Find where the given text appears and provide that cell's center as [X, Y] coordinate. 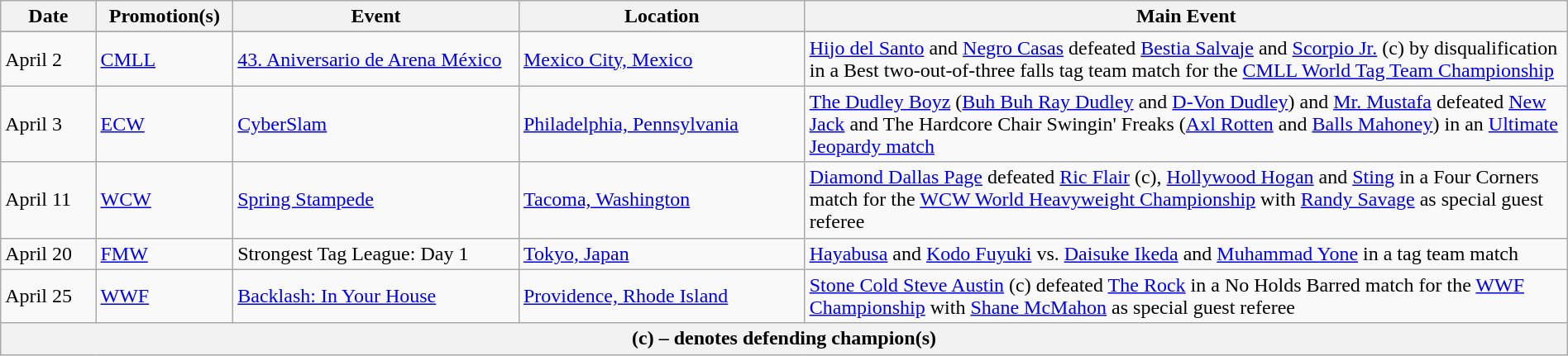
Main Event [1186, 17]
(c) – denotes defending champion(s) [784, 339]
Philadelphia, Pennsylvania [662, 124]
Event [376, 17]
April 25 [48, 296]
April 20 [48, 254]
FMW [165, 254]
Spring Stampede [376, 200]
ECW [165, 124]
Mexico City, Mexico [662, 59]
April 3 [48, 124]
Date [48, 17]
43. Aniversario de Arena México [376, 59]
Promotion(s) [165, 17]
CyberSlam [376, 124]
CMLL [165, 59]
Hayabusa and Kodo Fuyuki vs. Daisuke Ikeda and Muhammad Yone in a tag team match [1186, 254]
Backlash: In Your House [376, 296]
Strongest Tag League: Day 1 [376, 254]
Location [662, 17]
Tacoma, Washington [662, 200]
Stone Cold Steve Austin (c) defeated The Rock in a No Holds Barred match for the WWF Championship with Shane McMahon as special guest referee [1186, 296]
April 11 [48, 200]
Providence, Rhode Island [662, 296]
Tokyo, Japan [662, 254]
WCW [165, 200]
April 2 [48, 59]
WWF [165, 296]
